Locate the cell with the specified text and output its (x, y) center coordinate. 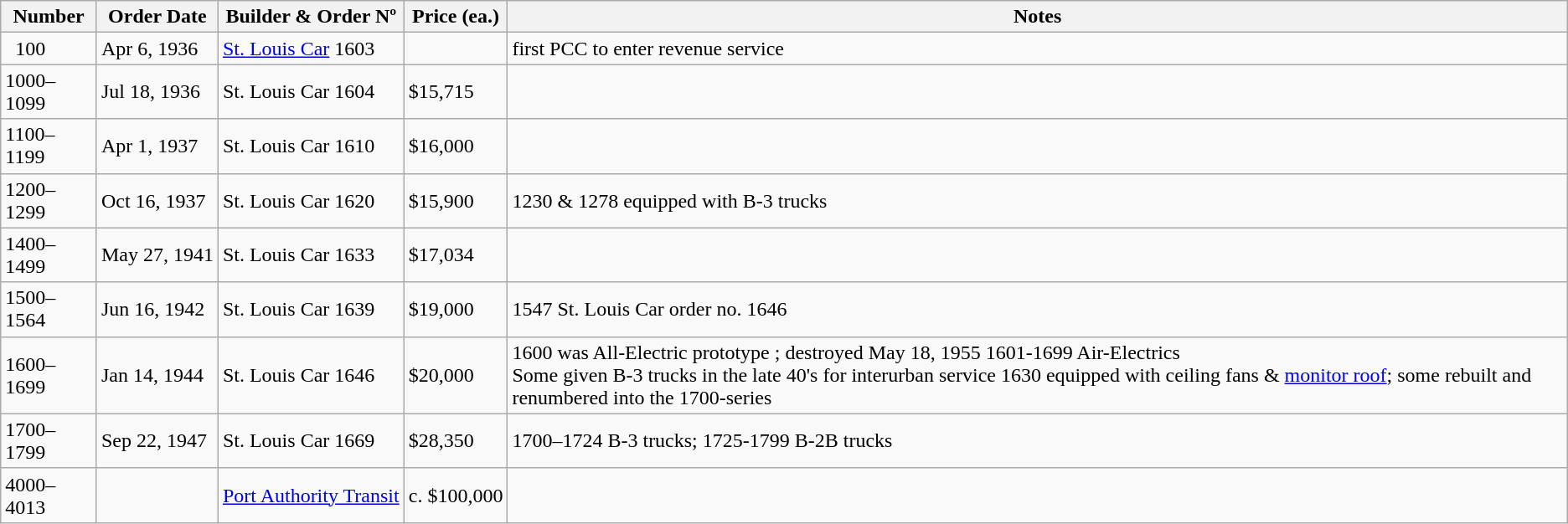
4000–4013 (49, 496)
$17,034 (456, 254)
100 (49, 49)
1600–1699 (49, 375)
St. Louis Car 1633 (311, 254)
1400–1499 (49, 254)
$20,000 (456, 375)
c. $100,000 (456, 496)
$15,715 (456, 92)
St. Louis Car 1603 (311, 49)
Order Date (157, 17)
1700–1799 (49, 440)
St. Louis Car 1639 (311, 310)
Number (49, 17)
Sep 22, 1947 (157, 440)
Jul 18, 1936 (157, 92)
1000–1099 (49, 92)
St. Louis Car 1604 (311, 92)
1500–1564 (49, 310)
1547 St. Louis Car order no. 1646 (1037, 310)
Jan 14, 1944 (157, 375)
St. Louis Car 1620 (311, 201)
$16,000 (456, 146)
Apr 1, 1937 (157, 146)
May 27, 1941 (157, 254)
St. Louis Car 1610 (311, 146)
Oct 16, 1937 (157, 201)
St. Louis Car 1669 (311, 440)
1700–1724 B-3 trucks; 1725-1799 B-2B trucks (1037, 440)
$19,000 (456, 310)
St. Louis Car 1646 (311, 375)
Jun 16, 1942 (157, 310)
Builder & Order Nº (311, 17)
1230 & 1278 equipped with B-3 trucks (1037, 201)
Apr 6, 1936 (157, 49)
$15,900 (456, 201)
Port Authority Transit (311, 496)
Notes (1037, 17)
first PCC to enter revenue service (1037, 49)
Price (ea.) (456, 17)
$28,350 (456, 440)
1100–1199 (49, 146)
1200–1299 (49, 201)
